Capture the cell that displays the provided text and extract its [X, Y] central coordinate. 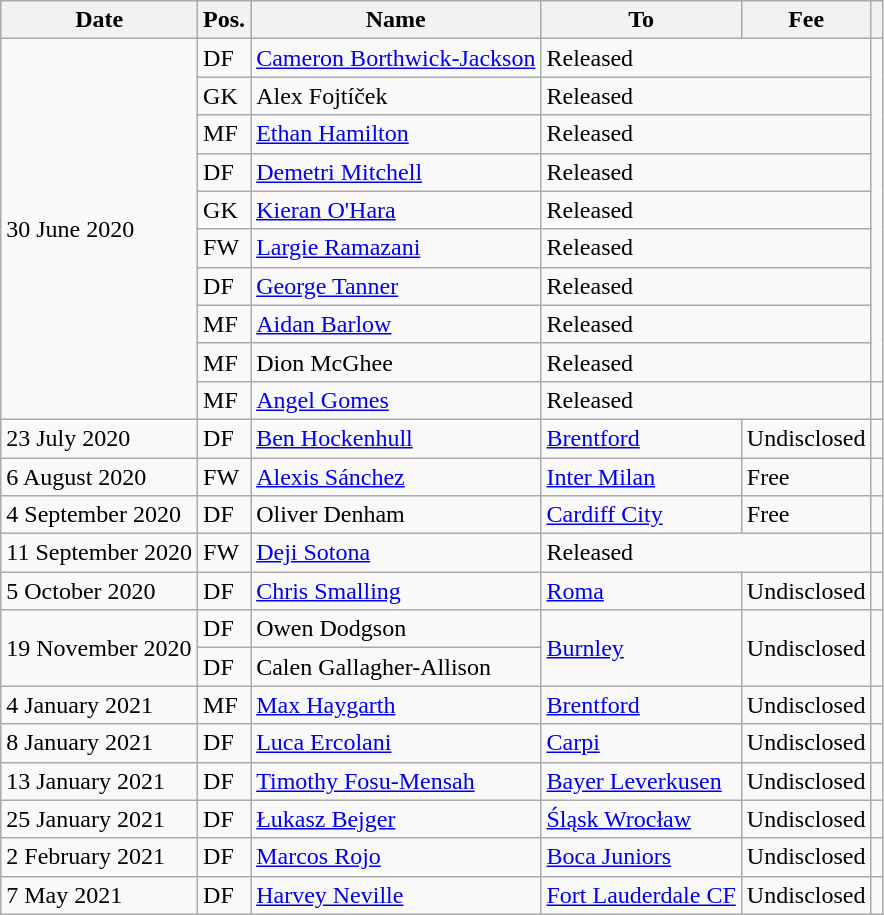
23 July 2020 [100, 438]
To [641, 20]
Bayer Leverkusen [641, 781]
Ethan Hamilton [396, 134]
Marcos Rojo [396, 857]
13 January 2021 [100, 781]
Harvey Neville [396, 895]
11 September 2020 [100, 553]
Chris Smalling [396, 591]
George Tanner [396, 286]
Name [396, 20]
Burnley [641, 648]
5 October 2020 [100, 591]
Cameron Borthwick-Jackson [396, 58]
19 November 2020 [100, 648]
Alexis Sánchez [396, 477]
6 August 2020 [100, 477]
Aidan Barlow [396, 324]
Luca Ercolani [396, 743]
8 January 2021 [100, 743]
Oliver Denham [396, 515]
Timothy Fosu-Mensah [396, 781]
Carpi [641, 743]
Alex Fojtíček [396, 96]
Max Haygarth [396, 705]
Demetri Mitchell [396, 172]
2 February 2021 [100, 857]
Roma [641, 591]
Angel Gomes [396, 400]
Łukasz Bejger [396, 819]
7 May 2021 [100, 895]
Cardiff City [641, 515]
Calen Gallagher-Allison [396, 667]
Largie Ramazani [396, 248]
30 June 2020 [100, 230]
Inter Milan [641, 477]
Ben Hockenhull [396, 438]
Kieran O'Hara [396, 210]
Boca Juniors [641, 857]
25 January 2021 [100, 819]
Pos. [224, 20]
Dion McGhee [396, 362]
Owen Dodgson [396, 629]
Fee [806, 20]
4 September 2020 [100, 515]
Deji Sotona [396, 553]
4 January 2021 [100, 705]
Śląsk Wrocław [641, 819]
Fort Lauderdale CF [641, 895]
Date [100, 20]
